Scan for the cell matching the given text and deliver its [X, Y] coordinate at center. 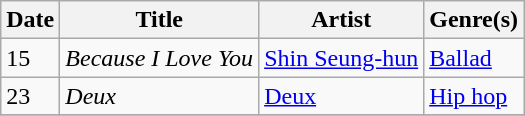
Title [160, 20]
Because I Love You [160, 58]
Hip hop [474, 96]
Shin Seung-hun [342, 58]
23 [30, 96]
15 [30, 58]
Genre(s) [474, 20]
Date [30, 20]
Artist [342, 20]
Ballad [474, 58]
